Output the [x, y] coordinate of the center of the cell containing the given text.  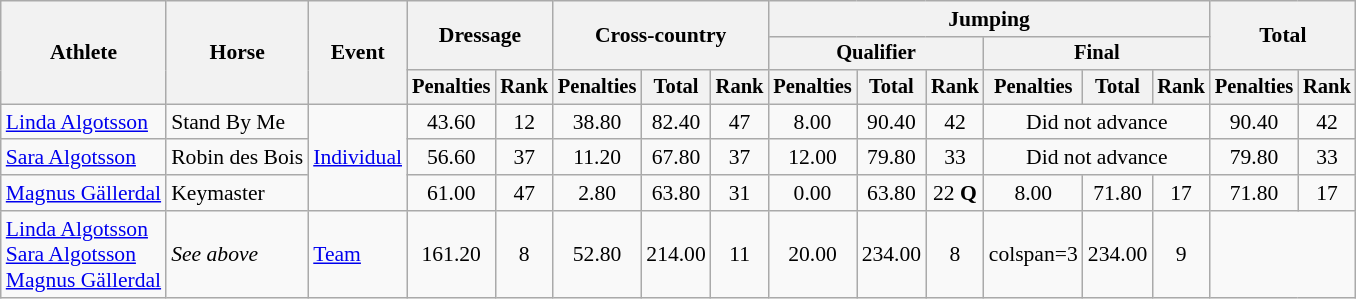
11.20 [597, 158]
Sara Algotsson [84, 158]
43.60 [451, 122]
12.00 [812, 158]
20.00 [812, 254]
Linda Algotsson [84, 122]
Linda AlgotssonSara AlgotssonMagnus Gällerdal [84, 254]
56.60 [451, 158]
38.80 [597, 122]
52.80 [597, 254]
Stand By Me [237, 122]
Team [358, 254]
Cross-country [660, 36]
0.00 [812, 193]
82.40 [676, 122]
Event [358, 52]
Athlete [84, 52]
12 [524, 122]
Jumping [989, 19]
See above [237, 254]
22 Q [955, 193]
colspan=3 [1034, 254]
Dressage [480, 36]
11 [740, 254]
61.00 [451, 193]
Magnus Gällerdal [84, 193]
Keymaster [237, 193]
9 [1181, 254]
Qualifier [876, 54]
67.80 [676, 158]
31 [740, 193]
Final [1097, 54]
2.80 [597, 193]
161.20 [451, 254]
Individual [358, 158]
Robin des Bois [237, 158]
214.00 [676, 254]
Horse [237, 52]
